Extract the [X, Y] coordinate from the center of the cell holding the provided text.  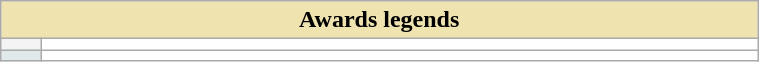
Awards legends [380, 20]
